Find where the given text appears and provide that cell's center as [X, Y] coordinate. 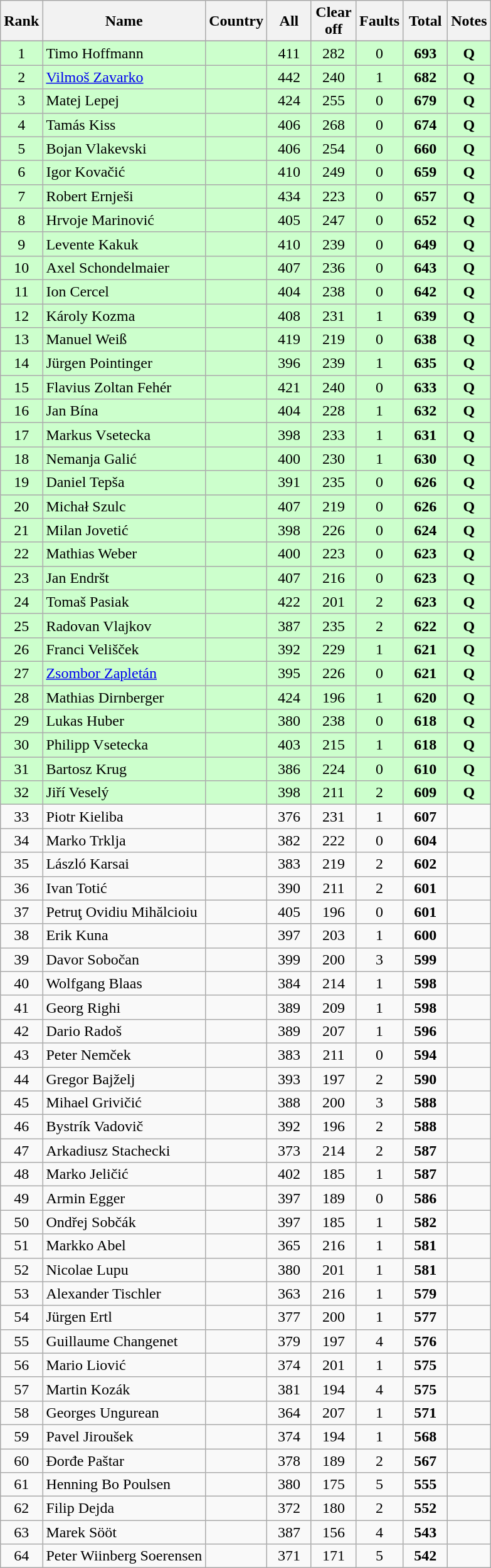
Armin Egger [124, 1198]
Timo Hoffmann [124, 53]
Guillaume Changenet [124, 1341]
Nicolae Lupu [124, 1270]
421 [288, 387]
Daniel Tepša [124, 483]
Notes [469, 21]
51 [21, 1246]
Tomaš Pasiak [124, 602]
642 [425, 291]
442 [288, 77]
37 [21, 912]
Henning Bo Poulsen [124, 1485]
László Karsai [124, 864]
32 [21, 793]
48 [21, 1174]
Alexander Tischler [124, 1294]
Martin Kozák [124, 1389]
47 [21, 1151]
30 [21, 745]
571 [425, 1413]
620 [425, 698]
543 [425, 1532]
582 [425, 1222]
16 [21, 411]
542 [425, 1556]
411 [288, 53]
209 [334, 1007]
23 [21, 578]
659 [425, 172]
11 [21, 291]
555 [425, 1485]
579 [425, 1294]
Mihael Grivičić [124, 1103]
Bojan Vlakevski [124, 149]
Davor Sobočan [124, 959]
Axel Schondelmaier [124, 268]
Petruţ Ovidiu Mihălcioiu [124, 912]
268 [334, 125]
36 [21, 888]
7 [21, 196]
639 [425, 315]
590 [425, 1079]
609 [425, 793]
Wolfgang Blaas [124, 983]
15 [21, 387]
403 [288, 745]
Lukas Huber [124, 721]
All [288, 21]
41 [21, 1007]
Tamás Kiss [124, 125]
31 [21, 769]
255 [334, 101]
Pavel Jiroušek [124, 1436]
649 [425, 244]
388 [288, 1103]
45 [21, 1103]
63 [21, 1532]
Zsombor Zapletán [124, 673]
Peter Wiinberg Soerensen [124, 1556]
674 [425, 125]
Đorđe Paštar [124, 1461]
365 [288, 1246]
363 [288, 1294]
21 [21, 530]
371 [288, 1556]
39 [21, 959]
386 [288, 769]
53 [21, 1294]
Levente Kakuk [124, 244]
Faults [380, 21]
Mathias Dirnberger [124, 698]
62 [21, 1508]
24 [21, 602]
Markus Vsetecka [124, 435]
Mathias Weber [124, 554]
Jürgen Pointinger [124, 363]
Dario Radoš [124, 1031]
224 [334, 769]
26 [21, 649]
577 [425, 1317]
29 [21, 721]
33 [21, 817]
682 [425, 77]
Bartosz Krug [124, 769]
215 [334, 745]
419 [288, 340]
Ion Cercel [124, 291]
679 [425, 101]
Georg Righi [124, 1007]
576 [425, 1341]
8 [21, 220]
Mario Liović [124, 1365]
230 [334, 459]
175 [334, 1485]
552 [425, 1508]
657 [425, 196]
46 [21, 1127]
364 [288, 1413]
64 [21, 1556]
Ivan Totić [124, 888]
635 [425, 363]
Bystrík Vadovič [124, 1127]
27 [21, 673]
Michał Szulc [124, 506]
236 [334, 268]
10 [21, 268]
395 [288, 673]
Jürgen Ertl [124, 1317]
Jan Bína [124, 411]
376 [288, 817]
Hrvoje Marinović [124, 220]
56 [21, 1365]
Radovan Vlajkov [124, 625]
610 [425, 769]
19 [21, 483]
602 [425, 864]
12 [21, 315]
228 [334, 411]
Name [124, 21]
254 [334, 149]
Ondřej Sobčák [124, 1222]
396 [288, 363]
9 [21, 244]
632 [425, 411]
Franci Velišček [124, 649]
630 [425, 459]
Markko Abel [124, 1246]
422 [288, 602]
390 [288, 888]
60 [21, 1461]
20 [21, 506]
384 [288, 983]
Károly Kozma [124, 315]
372 [288, 1508]
Filip Dejda [124, 1508]
693 [425, 53]
402 [288, 1174]
233 [334, 435]
568 [425, 1436]
50 [21, 1222]
567 [425, 1461]
14 [21, 363]
Manuel Weiß [124, 340]
Robert Ernješi [124, 196]
13 [21, 340]
203 [334, 936]
379 [288, 1341]
35 [21, 864]
18 [21, 459]
Jan Endršt [124, 578]
Marko Trklja [124, 840]
633 [425, 387]
222 [334, 840]
607 [425, 817]
373 [288, 1151]
393 [288, 1079]
381 [288, 1389]
622 [425, 625]
49 [21, 1198]
596 [425, 1031]
Igor Kovačić [124, 172]
Peter Nemček [124, 1055]
Piotr Kieliba [124, 817]
171 [334, 1556]
408 [288, 315]
643 [425, 268]
25 [21, 625]
Nemanja Galić [124, 459]
660 [425, 149]
Milan Jovetić [124, 530]
40 [21, 983]
399 [288, 959]
600 [425, 936]
Total [425, 21]
Flavius Zoltan Fehér [124, 387]
Gregor Bajželj [124, 1079]
Country [236, 21]
38 [21, 936]
44 [21, 1079]
Georges Ungurean [124, 1413]
377 [288, 1317]
Marko Jeličić [124, 1174]
58 [21, 1413]
180 [334, 1508]
391 [288, 483]
586 [425, 1198]
378 [288, 1461]
604 [425, 840]
638 [425, 340]
594 [425, 1055]
624 [425, 530]
22 [21, 554]
59 [21, 1436]
156 [334, 1532]
43 [21, 1055]
229 [334, 649]
Arkadiusz Stachecki [124, 1151]
Marek Sööt [124, 1532]
Erik Kuna [124, 936]
6 [21, 172]
17 [21, 435]
599 [425, 959]
61 [21, 1485]
Clear off [334, 21]
52 [21, 1270]
Matej Lepej [124, 101]
434 [288, 196]
382 [288, 840]
Philipp Vsetecka [124, 745]
55 [21, 1341]
249 [334, 172]
282 [334, 53]
28 [21, 698]
42 [21, 1031]
631 [425, 435]
Rank [21, 21]
247 [334, 220]
57 [21, 1389]
Jiří Veselý [124, 793]
652 [425, 220]
54 [21, 1317]
Vilmoš Zavarko [124, 77]
34 [21, 840]
